Locate the cell with the specified text and output its (x, y) center coordinate. 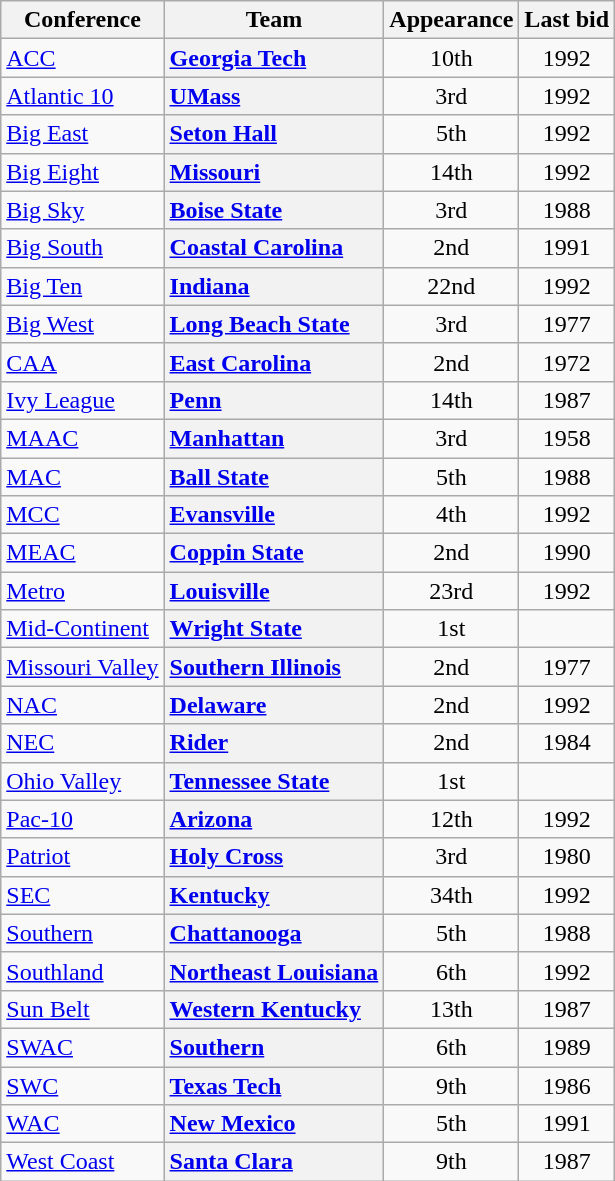
Coastal Carolina (274, 248)
Indiana (274, 286)
NAC (82, 705)
Big Eight (82, 172)
Santa Clara (274, 1162)
Southland (82, 971)
Pac-10 (82, 819)
Coppin State (274, 553)
SEC (82, 895)
22nd (452, 286)
Long Beach State (274, 324)
Team (274, 20)
Big West (82, 324)
MAAC (82, 438)
West Coast (82, 1162)
MCC (82, 515)
Delaware (274, 705)
Last bid (567, 20)
Boise State (274, 210)
Ohio Valley (82, 781)
10th (452, 58)
1984 (567, 743)
Southern Illinois (274, 667)
Georgia Tech (274, 58)
1986 (567, 1085)
Kentucky (274, 895)
1989 (567, 1047)
Mid-Continent (82, 629)
East Carolina (274, 362)
Rider (274, 743)
Evansville (274, 515)
23rd (452, 591)
NEC (82, 743)
Louisville (274, 591)
Big Sky (82, 210)
1958 (567, 438)
SWC (82, 1085)
WAC (82, 1124)
CAA (82, 362)
Patriot (82, 857)
Appearance (452, 20)
Texas Tech (274, 1085)
Big East (82, 134)
1980 (567, 857)
Northeast Louisiana (274, 971)
1972 (567, 362)
34th (452, 895)
Metro (82, 591)
Missouri (274, 172)
MEAC (82, 553)
Holy Cross (274, 857)
MAC (82, 477)
UMass (274, 96)
Penn (274, 400)
Big South (82, 248)
ACC (82, 58)
Big Ten (82, 286)
New Mexico (274, 1124)
Tennessee State (274, 781)
Manhattan (274, 438)
Arizona (274, 819)
1990 (567, 553)
Ball State (274, 477)
SWAC (82, 1047)
Atlantic 10 (82, 96)
13th (452, 1009)
Sun Belt (82, 1009)
Conference (82, 20)
Wright State (274, 629)
12th (452, 819)
Missouri Valley (82, 667)
Seton Hall (274, 134)
Ivy League (82, 400)
Western Kentucky (274, 1009)
Chattanooga (274, 933)
4th (452, 515)
